Capture the cell that displays the provided text and extract its [x, y] central coordinate. 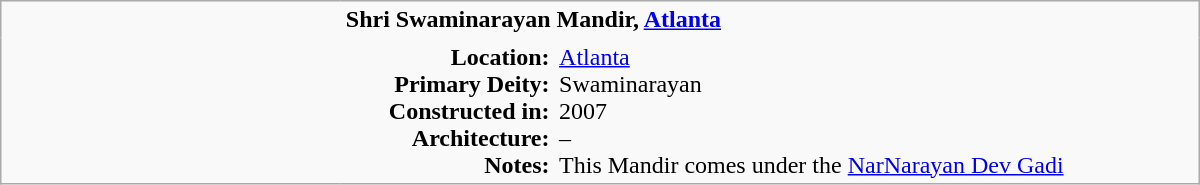
Location:Primary Deity:Constructed in:Architecture:Notes: [448, 110]
Shri Swaminarayan Mandir, Atlanta [770, 20]
Atlanta Swaminarayan 2007– This Mandir comes under the NarNarayan Dev Gadi [876, 110]
